From the cell containing the given text, extract its center point as [x, y] coordinate. 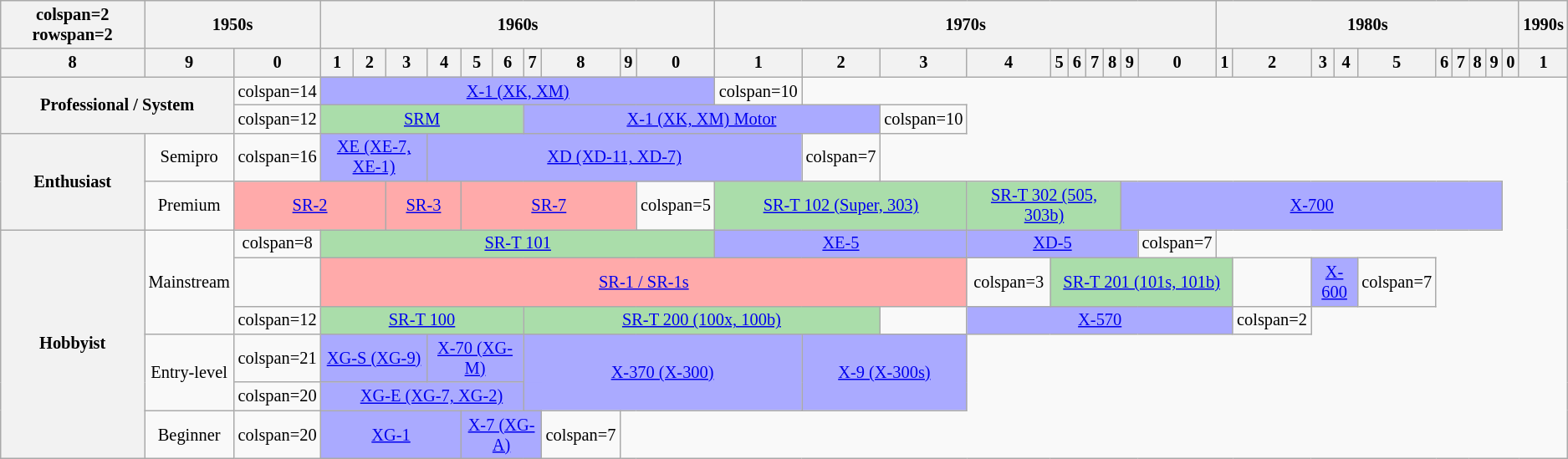
colspan=2 [1272, 320]
SR-T 100 [422, 320]
colspan=5 [676, 206]
SR-T 101 [518, 243]
colspan=21 [278, 358]
X-1 (XK, XM) Motor [702, 119]
Enthusiast [73, 181]
XE (XE-7, XE-1) [375, 157]
SRM [422, 119]
XD-5 [1052, 243]
Entry-level [189, 371]
SR-T 102 (Super, 303) [841, 206]
X-70 (XG-M) [475, 358]
SR-2 [310, 206]
1960s [518, 24]
XD (XD-11, XD-7) [615, 157]
Mainstream [189, 281]
X-7 (XG-A) [501, 435]
SR-T 201 (101s, 101b) [1142, 282]
X-570 [1100, 320]
XG-E (XG-7, XG-2) [432, 396]
SR-1 / SR-1s [644, 282]
SR-7 [549, 206]
Beginner [189, 435]
Semipro [189, 157]
1980s [1367, 24]
Professional / System [117, 105]
colspan=8 [278, 243]
colspan=16 [278, 157]
Premium [189, 206]
X-600 [1335, 282]
X-9 (X-300s) [885, 371]
colspan=14 [278, 91]
SR-3 [423, 206]
Hobbyist [73, 344]
colspan=3 [1009, 282]
SR-T 200 (100x, 100b) [702, 320]
colspan=2 rowspan=2 [73, 24]
XG-S (XG-9) [375, 358]
X-370 (X-300) [662, 371]
X-1 (XK, XM) [518, 91]
1950s [232, 24]
XG-1 [391, 435]
1970s [966, 24]
SR-T 302 (505, 303b) [1044, 206]
X-700 [1312, 206]
1990s [1544, 24]
XE-5 [841, 243]
